Search for the cell housing the specified text and yield its (x, y) center coordinate. 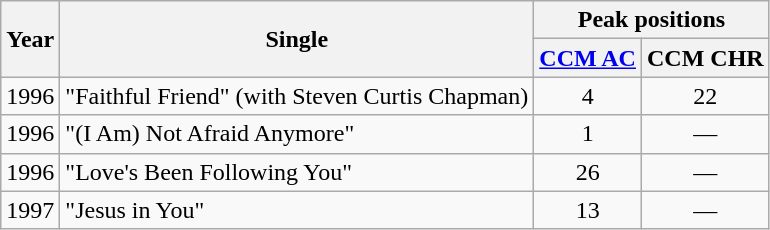
"Jesus in You" (297, 210)
1997 (30, 210)
Single (297, 39)
Year (30, 39)
1 (588, 134)
CCM CHR (705, 58)
13 (588, 210)
Peak positions (652, 20)
"(I Am) Not Afraid Anymore" (297, 134)
"Love's Been Following You" (297, 172)
"Faithful Friend" (with Steven Curtis Chapman) (297, 96)
22 (705, 96)
26 (588, 172)
CCM AC (588, 58)
4 (588, 96)
